Detect which cell encompasses the target text, then output its (x, y) center coordinate. 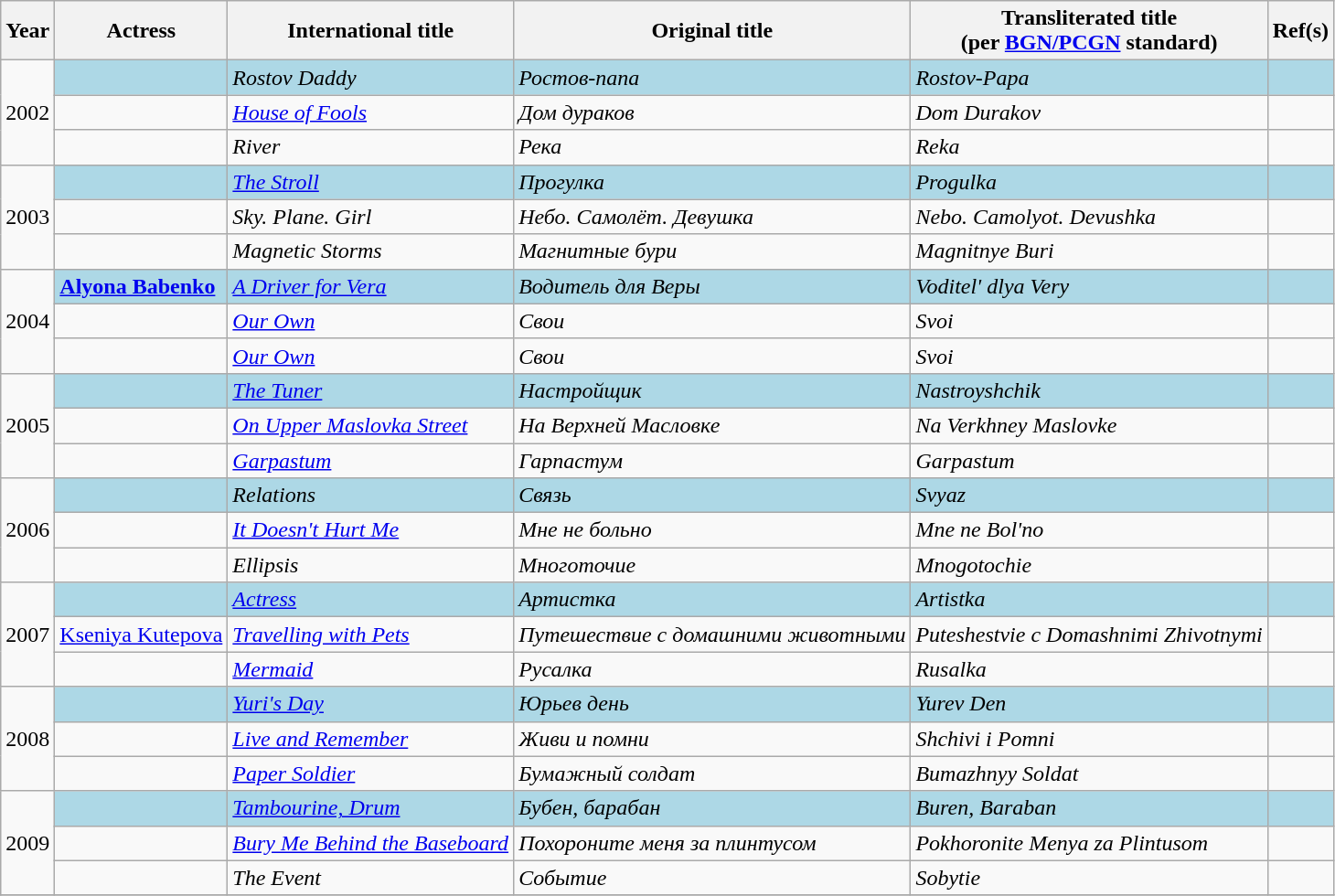
2003 (27, 217)
Небо. Самолёт. Девушка (712, 217)
2006 (27, 530)
Ростов-папа (712, 78)
Reka (1089, 147)
Kseniya Kutepova (141, 635)
Voditel' dlya Very (1089, 286)
The Tuner (371, 390)
2002 (27, 112)
A Driver for Vera (371, 286)
Водитель для Веры (712, 286)
Tambourine, Drum (371, 808)
River (371, 147)
Путешествие с домашними животными (712, 635)
Rusalka (1089, 669)
It Doesn't Hurt Me (371, 530)
Русалка (712, 669)
Река (712, 147)
Mne ne Bol'no (1089, 530)
Mermaid (371, 669)
Sobytie (1089, 878)
Nebo. Camolyot. Devushka (1089, 217)
Событие (712, 878)
Paper Soldier (371, 773)
Bury Me Behind the Baseboard (371, 843)
House of Fools (371, 112)
International title (371, 31)
Похороните меня за плинтусом (712, 843)
Bumazhnyy Soldat (1089, 773)
Юрьев день (712, 704)
Мне не больно (712, 530)
Бумажный солдат (712, 773)
Прогулка (712, 182)
Dom Durakov (1089, 112)
Ellipsis (371, 565)
Yuri's Day (371, 704)
Original title (712, 31)
Артистка (712, 600)
Live and Remember (371, 739)
На Верхней Масловке (712, 425)
Transliterated title(per BGN/PCGN standard) (1089, 31)
Magnitnye Buri (1089, 251)
2009 (27, 843)
2007 (27, 635)
Магнитные бури (712, 251)
Yurev Den (1089, 704)
Mnogotochie (1089, 565)
Travelling with Pets (371, 635)
On Upper Maslovka Street (371, 425)
Rostov Daddy (371, 78)
Живи и помни (712, 739)
Buren, Baraban (1089, 808)
The Event (371, 878)
Relations (371, 496)
Svyaz (1089, 496)
Magnetic Storms (371, 251)
Ref(s) (1300, 31)
Связь (712, 496)
Sky. Plane. Girl (371, 217)
Настройщик (712, 390)
2005 (27, 425)
Nastroyshchik (1089, 390)
Progulka (1089, 182)
Puteshestvie c Domashnimi Zhivotnymi (1089, 635)
Year (27, 31)
Na Verkhney Maslovke (1089, 425)
Многоточие (712, 565)
Alyona Babenko (141, 286)
Artistka (1089, 600)
Shchivi i Pomni (1089, 739)
The Stroll (371, 182)
Rostov-Papa (1089, 78)
2008 (27, 739)
2004 (27, 321)
Pokhoronite Menya za Plintusom (1089, 843)
Бубен, барабан (712, 808)
Дом дураков (712, 112)
Гарпастум (712, 460)
